Output the (X, Y) coordinate of the center of the cell containing the given text.  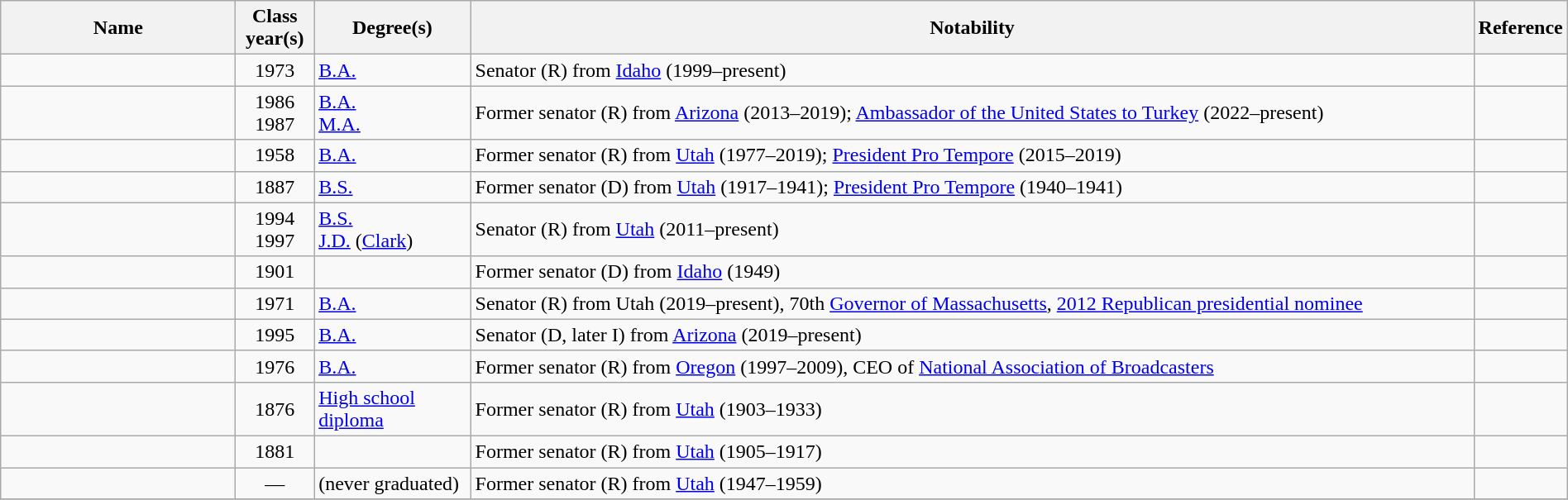
1887 (275, 187)
B.A.M.A. (392, 112)
Former senator (D) from Idaho (1949) (973, 272)
B.S.J.D. (Clark) (392, 230)
1971 (275, 303)
Senator (R) from Utah (2011–present) (973, 230)
1973 (275, 70)
Degree(s) (392, 28)
Former senator (R) from Oregon (1997–2009), CEO of National Association of Broadcasters (973, 366)
1901 (275, 272)
Former senator (R) from Arizona (2013–2019); Ambassador of the United States to Turkey (2022–present) (973, 112)
Senator (R) from Utah (2019–present), 70th Governor of Massachusetts, 2012 Republican presidential nominee (973, 303)
Notability (973, 28)
(never graduated) (392, 483)
Former senator (R) from Utah (1903–1933) (973, 408)
Former senator (R) from Utah (1977–2019); President Pro Tempore (2015–2019) (973, 155)
High school diploma (392, 408)
1995 (275, 335)
1876 (275, 408)
1881 (275, 451)
— (275, 483)
B.S. (392, 187)
Former senator (R) from Utah (1947–1959) (973, 483)
Reference (1520, 28)
1958 (275, 155)
19941997 (275, 230)
Former senator (R) from Utah (1905–1917) (973, 451)
Former senator (D) from Utah (1917–1941); President Pro Tempore (1940–1941) (973, 187)
Name (118, 28)
Senator (D, later I) from Arizona (2019–present) (973, 335)
Senator (R) from Idaho (1999–present) (973, 70)
1976 (275, 366)
Class year(s) (275, 28)
19861987 (275, 112)
